Pinpoint the cell where the given text exists, returning its (X, Y) midpoint coordinate. 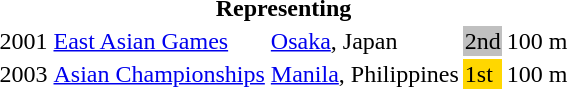
Manila, Philippines (364, 74)
Osaka, Japan (364, 41)
1st (482, 74)
2nd (482, 41)
East Asian Games (159, 41)
Asian Championships (159, 74)
